Capture the cell that displays the provided text and extract its (X, Y) central coordinate. 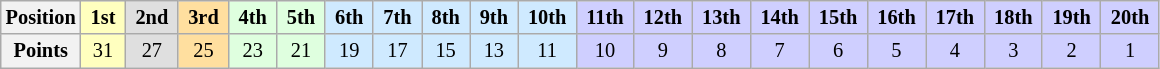
18th (1013, 17)
9th (494, 17)
20th (1130, 17)
3rd (203, 17)
Points (41, 51)
5th (301, 17)
13th (721, 17)
15 (446, 51)
6th (349, 17)
10th (547, 17)
13 (494, 51)
2nd (152, 17)
17th (955, 17)
Position (41, 17)
16th (896, 17)
31 (104, 51)
4 (955, 51)
11th (604, 17)
8 (721, 51)
8th (446, 17)
6 (838, 51)
19th (1071, 17)
14th (779, 17)
25 (203, 51)
7 (779, 51)
15th (838, 17)
7th (397, 17)
17 (397, 51)
23 (253, 51)
12th (663, 17)
3 (1013, 51)
4th (253, 17)
1st (104, 17)
5 (896, 51)
19 (349, 51)
1 (1130, 51)
27 (152, 51)
11 (547, 51)
2 (1071, 51)
9 (663, 51)
21 (301, 51)
10 (604, 51)
